Detect which cell encompasses the target text, then output its [X, Y] center coordinate. 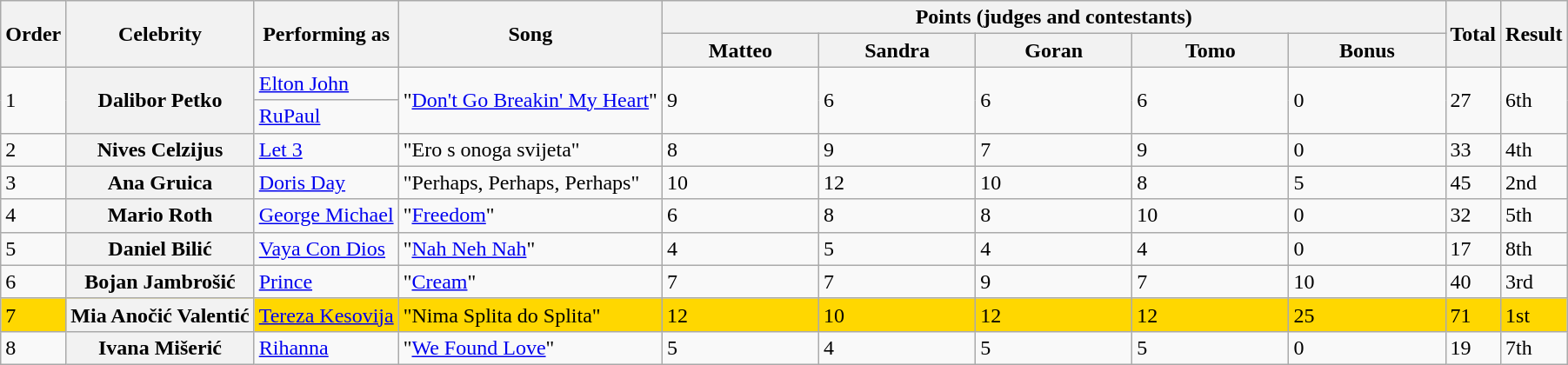
"Don't Go Breakin' My Heart" [530, 100]
2 [33, 149]
"Perhaps, Perhaps, Perhaps" [530, 182]
Tomo [1211, 50]
"Cream" [530, 282]
33 [1473, 149]
"Nima Splita do Splita" [530, 315]
Elton John [326, 83]
Performing as [326, 34]
Goran [1054, 50]
Ivana Mišerić [160, 348]
Result [1534, 34]
Celebrity [160, 34]
25 [1367, 315]
17 [1473, 249]
1 [33, 100]
27 [1473, 100]
2nd [1534, 182]
Prince [326, 282]
Doris Day [326, 182]
George Michael [326, 216]
3 [33, 182]
"Ero s onoga svijeta" [530, 149]
Mia Anočić Valentić [160, 315]
8th [1534, 249]
71 [1473, 315]
3rd [1534, 282]
6th [1534, 100]
"Nah Neh Nah" [530, 249]
Points (judges and contestants) [1054, 17]
Matteo [740, 50]
"Freedom" [530, 216]
Bojan Jambrošić [160, 282]
Bonus [1367, 50]
Nives Celzijus [160, 149]
"We Found Love" [530, 348]
Ana Gruica [160, 182]
Vaya Con Dios [326, 249]
Dalibor Petko [160, 100]
Rihanna [326, 348]
Tereza Kesovija [326, 315]
Sandra [897, 50]
1st [1534, 315]
Song [530, 34]
19 [1473, 348]
5th [1534, 216]
Mario Roth [160, 216]
Order [33, 34]
Let 3 [326, 149]
45 [1473, 182]
Daniel Bilić [160, 249]
40 [1473, 282]
4th [1534, 149]
Total [1473, 34]
RuPaul [326, 116]
7th [1534, 348]
32 [1473, 216]
